Extract the [X, Y] coordinate from the center of the cell holding the provided text.  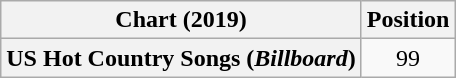
Chart (2019) [181, 20]
US Hot Country Songs (Billboard) [181, 58]
Position [408, 20]
99 [408, 58]
